Scan for the cell matching the given text and deliver its [X, Y] coordinate at center. 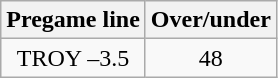
Over/under [210, 20]
Pregame line [74, 20]
TROY –3.5 [74, 58]
48 [210, 58]
